Detect which cell encompasses the target text, then output its [x, y] center coordinate. 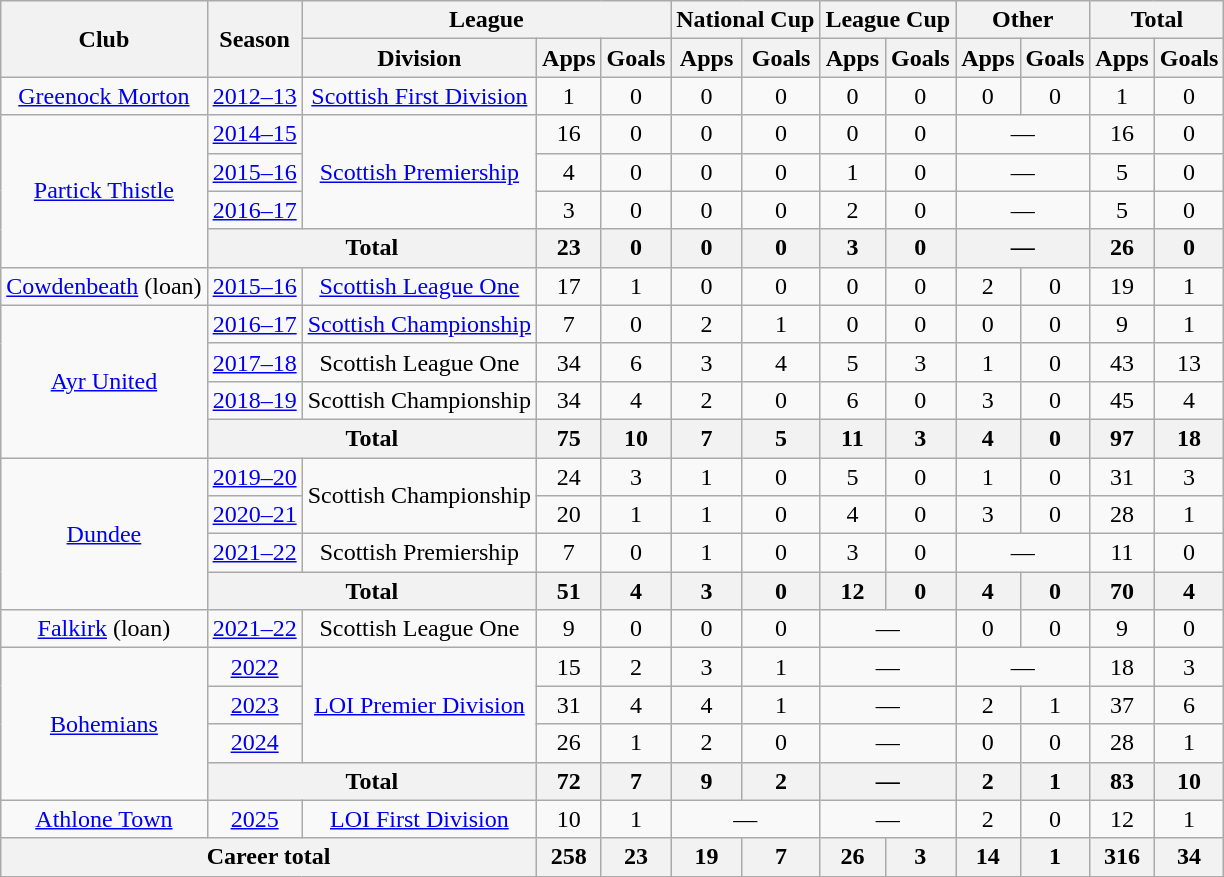
Greenock Morton [104, 96]
37 [1122, 705]
Athlone Town [104, 819]
Club [104, 39]
97 [1122, 438]
LOI First Division [419, 819]
17 [569, 286]
2019–20 [254, 477]
Bohemians [104, 724]
2023 [254, 705]
League [486, 20]
Division [419, 58]
Falkirk (loan) [104, 629]
2018–19 [254, 400]
2020–21 [254, 515]
2022 [254, 667]
Other [1023, 20]
43 [1122, 362]
316 [1122, 857]
Career total [269, 857]
258 [569, 857]
2017–18 [254, 362]
Dundee [104, 534]
Partick Thistle [104, 191]
2025 [254, 819]
Scottish First Division [419, 96]
75 [569, 438]
14 [988, 857]
LOI Premier Division [419, 705]
13 [1189, 362]
2024 [254, 743]
League Cup [888, 20]
20 [569, 515]
51 [569, 591]
70 [1122, 591]
Season [254, 39]
2014–15 [254, 134]
15 [569, 667]
83 [1122, 781]
Ayr United [104, 381]
National Cup [746, 20]
72 [569, 781]
24 [569, 477]
2012–13 [254, 96]
45 [1122, 400]
Cowdenbeath (loan) [104, 286]
